Return the (x, y) coordinate for the center point of the cell that contains the specified text.  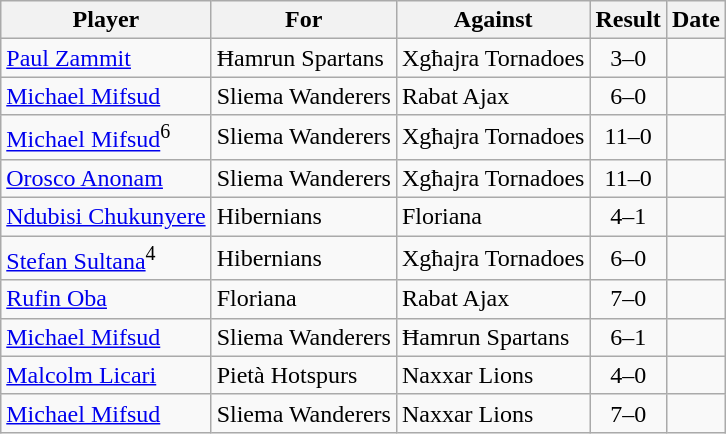
Malcolm Licari (106, 375)
4–0 (628, 375)
4–1 (628, 217)
Player (106, 20)
Against (493, 20)
3–0 (628, 58)
Ndubisi Chukunyere (106, 217)
6–1 (628, 337)
Orosco Anonam (106, 178)
Date (696, 20)
For (304, 20)
Michael Mifsud6 (106, 138)
Result (628, 20)
Pietà Hotspurs (304, 375)
Paul Zammit (106, 58)
Rufin Oba (106, 299)
Stefan Sultana4 (106, 258)
